Pinpoint the cell where the given text exists, returning its [X, Y] midpoint coordinate. 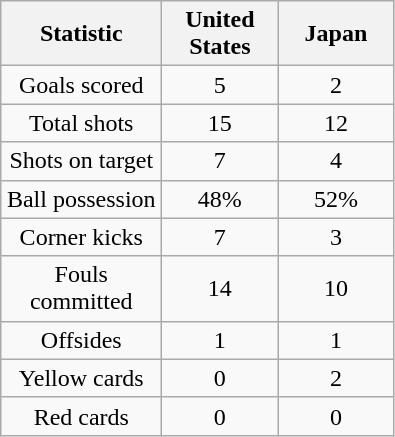
Yellow cards [82, 378]
15 [220, 123]
5 [220, 85]
Offsides [82, 340]
Shots on target [82, 161]
Fouls committed [82, 288]
Red cards [82, 416]
10 [336, 288]
Japan [336, 34]
Goals scored [82, 85]
Statistic [82, 34]
52% [336, 199]
4 [336, 161]
Corner kicks [82, 237]
Total shots [82, 123]
14 [220, 288]
United States [220, 34]
48% [220, 199]
Ball possession [82, 199]
12 [336, 123]
3 [336, 237]
